Pinpoint the cell where the given text exists, returning its [X, Y] midpoint coordinate. 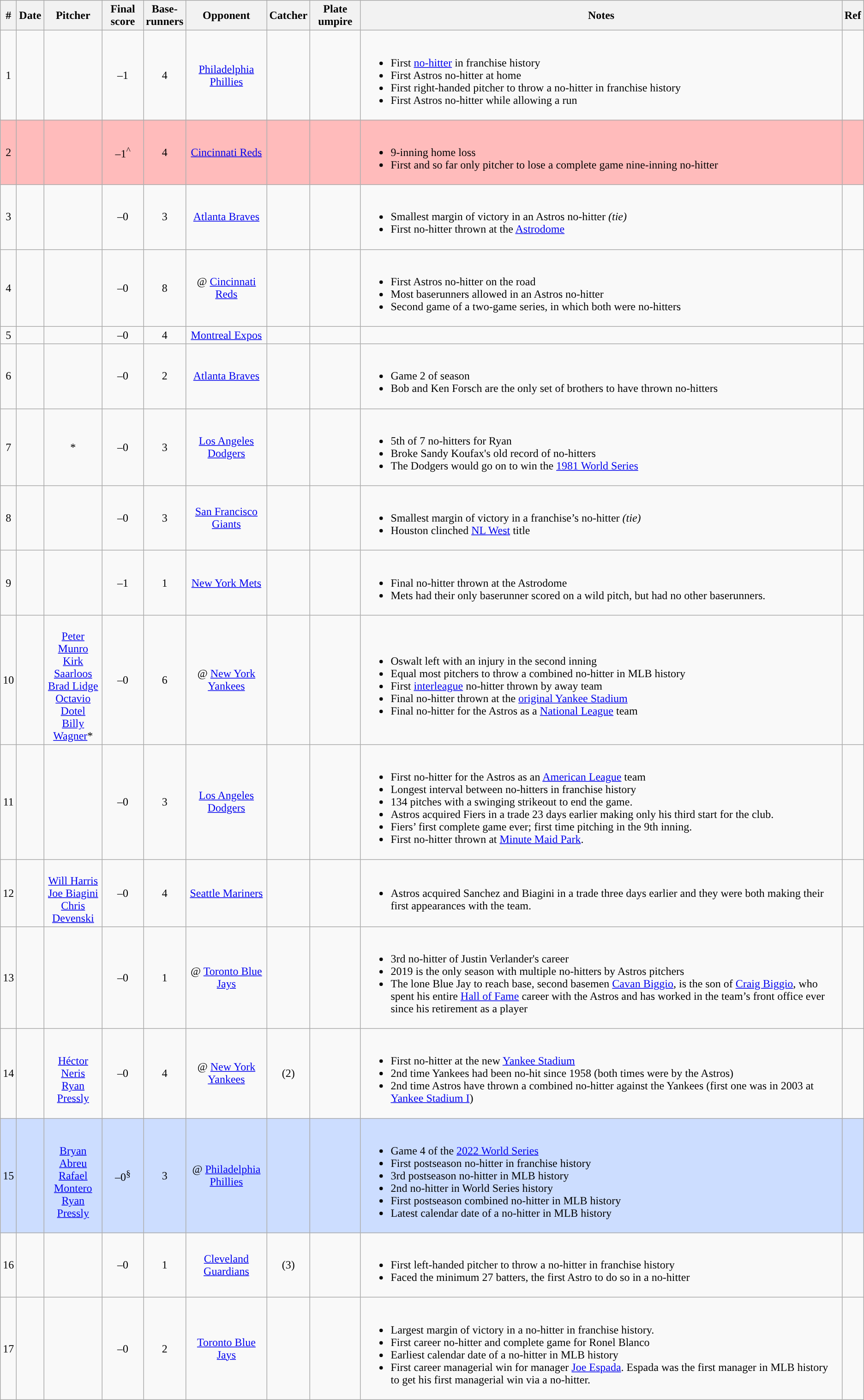
14 [8, 1074]
9-inning home lossFirst and so far only pitcher to lose a complete game nine-inning no-hitter [601, 152]
9 [8, 583]
12 [8, 893]
–0§ [123, 1176]
–1^ [123, 152]
# [8, 16]
Will Harris Joe Biagini Chris Devenski [73, 893]
Cincinnati Reds [226, 152]
@ Cincinnati Reds [226, 288]
13 [8, 978]
Base-runners [164, 16]
Final no-hitter thrown at the AstrodomeMets had their only baserunner scored on a wild pitch, but had no other baserunners. [601, 583]
Date [30, 16]
Seattle Mariners [226, 893]
First left-handed pitcher to throw a no-hitter in franchise historyFaced the minimum 27 batters, the first Astro to do so in a no-hitter [601, 1265]
San Francisco Giants [226, 518]
5 [8, 335]
Ref [853, 16]
Bryan Abreu Rafael Montero Ryan Pressly [73, 1176]
16 [8, 1265]
Toronto Blue Jays [226, 1349]
Plate umpire [335, 16]
Notes [601, 16]
Astros acquired Sanchez and Biagini in a trade three days earlier and they were both making their first appearances with the team. [601, 893]
Smallest margin of victory in a franchise’s no-hitter (tie)Houston clinched NL West title [601, 518]
11 [8, 802]
Cleveland Guardians [226, 1265]
Héctor Neris Ryan Pressly [73, 1074]
10 [8, 679]
Pitcher [73, 16]
Final score [123, 16]
Catcher [288, 16]
15 [8, 1176]
First Astros no-hitter on the roadMost baserunners allowed in an Astros no-hitterSecond game of a two-game series, in which both were no-hitters [601, 288]
Peter Munro Kirk Saarloos Brad Lidge Octavio Dotel Billy Wagner* [73, 679]
(3) [288, 1265]
Smallest margin of victory in an Astros no-hitter (tie)First no-hitter thrown at the Astrodome [601, 217]
5th of 7 no-hitters for RyanBroke Sandy Koufax's old record of no-hittersThe Dodgers would go on to win the 1981 World Series [601, 447]
Philadelphia Phillies [226, 75]
17 [8, 1349]
Game 2 of seasonBob and Ken Forsch are the only set of brothers to have thrown no-hitters [601, 376]
New York Mets [226, 583]
@ Toronto Blue Jays [226, 978]
Montreal Expos [226, 335]
(2) [288, 1074]
@ Philadelphia Phillies [226, 1176]
* [73, 447]
Opponent [226, 16]
7 [8, 447]
